Scan for the cell matching the given text and deliver its (x, y) coordinate at center. 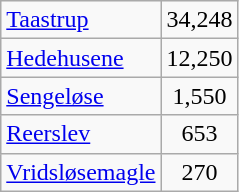
Reerslev (81, 134)
270 (200, 172)
Sengeløse (81, 96)
12,250 (200, 58)
653 (200, 134)
Vridsløsemagle (81, 172)
34,248 (200, 20)
Hedehusene (81, 58)
Taastrup (81, 20)
1,550 (200, 96)
